Locate the cell with the specified text and output its (x, y) center coordinate. 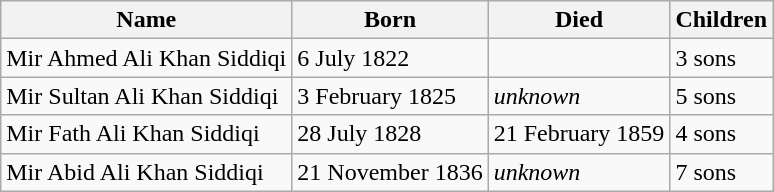
28 July 1828 (390, 134)
Born (390, 20)
3 sons (722, 58)
Name (146, 20)
5 sons (722, 96)
21 February 1859 (579, 134)
6 July 1822 (390, 58)
Mir Abid Ali Khan Siddiqi (146, 172)
3 February 1825 (390, 96)
Mir Sultan Ali Khan Siddiqi (146, 96)
Died (579, 20)
Mir Fath Ali Khan Siddiqi (146, 134)
Mir Ahmed Ali Khan Siddiqi (146, 58)
4 sons (722, 134)
7 sons (722, 172)
Children (722, 20)
21 November 1836 (390, 172)
